Search for the cell housing the specified text and yield its (X, Y) center coordinate. 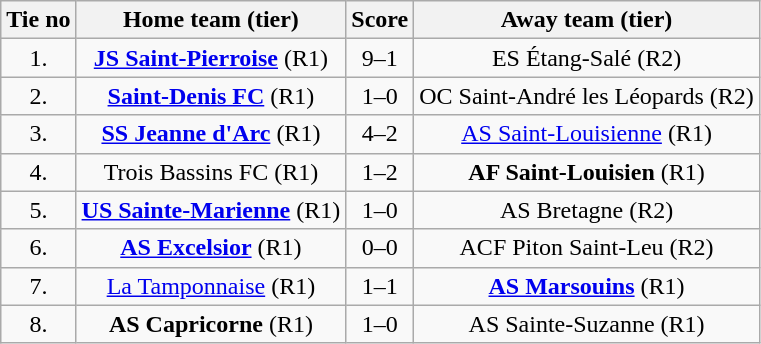
3. (38, 134)
1–1 (380, 286)
AS Bretagne (R2) (587, 210)
Tie no (38, 20)
Score (380, 20)
7. (38, 286)
8. (38, 324)
AF Saint-Louisien (R1) (587, 172)
AS Capricorne (R1) (211, 324)
Home team (tier) (211, 20)
ES Étang-Salé (R2) (587, 58)
5. (38, 210)
Trois Bassins FC (R1) (211, 172)
4. (38, 172)
OC Saint-André les Léopards (R2) (587, 96)
1–2 (380, 172)
ACF Piton Saint-Leu (R2) (587, 248)
SS Jeanne d'Arc (R1) (211, 134)
US Sainte-Marienne (R1) (211, 210)
AS Saint-Louisienne (R1) (587, 134)
6. (38, 248)
La Tamponnaise (R1) (211, 286)
0–0 (380, 248)
Saint-Denis FC (R1) (211, 96)
Away team (tier) (587, 20)
1. (38, 58)
AS Marsouins (R1) (587, 286)
AS Excelsior (R1) (211, 248)
9–1 (380, 58)
JS Saint-Pierroise (R1) (211, 58)
2. (38, 96)
AS Sainte-Suzanne (R1) (587, 324)
4–2 (380, 134)
